Return (X, Y) of the center of cell containing provided text 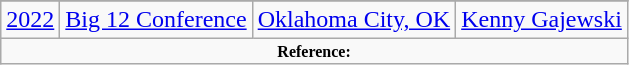
2022 (30, 20)
Oklahoma City, OK (354, 20)
Reference: (314, 51)
Kenny Gajewski (542, 20)
Big 12 Conference (156, 20)
